Identify which cell holds the provided text, then report its (X, Y) central coordinate. 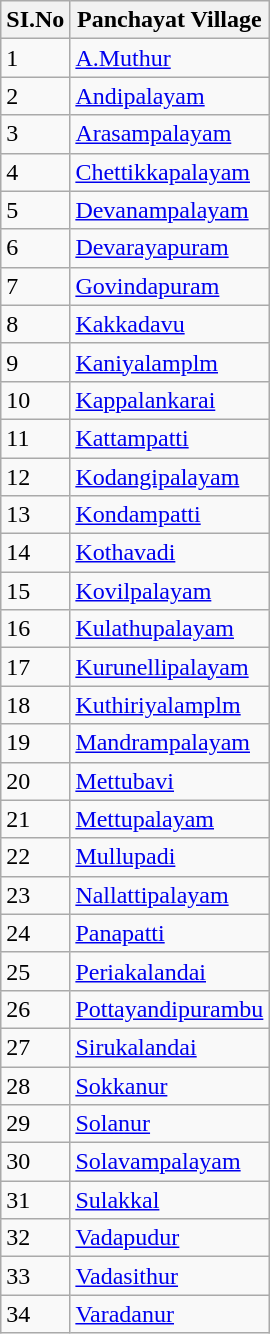
30 (36, 1162)
20 (36, 781)
21 (36, 819)
Arasampalayam (170, 134)
Mettupalayam (170, 819)
Kondampatti (170, 515)
Kurunellipalayam (170, 667)
Solanur (170, 1124)
Varadanur (170, 1314)
13 (36, 515)
3 (36, 134)
Kattampatti (170, 438)
Sirukalandai (170, 1047)
Sokkanur (170, 1085)
8 (36, 324)
Vadasithur (170, 1276)
Sulakkal (170, 1200)
Kothavadi (170, 553)
32 (36, 1238)
Nallattipalayam (170, 895)
Panapatti (170, 933)
Mandrampalayam (170, 743)
Kodangipalayam (170, 477)
Devarayapuram (170, 248)
5 (36, 210)
Mettubavi (170, 781)
23 (36, 895)
Kakkadavu (170, 324)
Solavampalayam (170, 1162)
Mullupadi (170, 857)
2 (36, 96)
Periakalandai (170, 971)
27 (36, 1047)
10 (36, 400)
Andipalayam (170, 96)
16 (36, 629)
Kulathupalayam (170, 629)
29 (36, 1124)
A.Muthur (170, 58)
17 (36, 667)
SI.No (36, 20)
6 (36, 248)
26 (36, 1009)
11 (36, 438)
15 (36, 591)
Chettikkapalayam (170, 172)
Vadapudur (170, 1238)
Devanampalayam (170, 210)
14 (36, 553)
31 (36, 1200)
25 (36, 971)
12 (36, 477)
24 (36, 933)
19 (36, 743)
28 (36, 1085)
4 (36, 172)
Pottayandipurambu (170, 1009)
Kuthiriyalamplm (170, 705)
Panchayat Village (170, 20)
9 (36, 362)
22 (36, 857)
Govindapuram (170, 286)
1 (36, 58)
Kovilpalayam (170, 591)
7 (36, 286)
34 (36, 1314)
Kaniyalamplm (170, 362)
33 (36, 1276)
Kappalankarai (170, 400)
18 (36, 705)
